From the cell containing the given text, extract its center point as [x, y] coordinate. 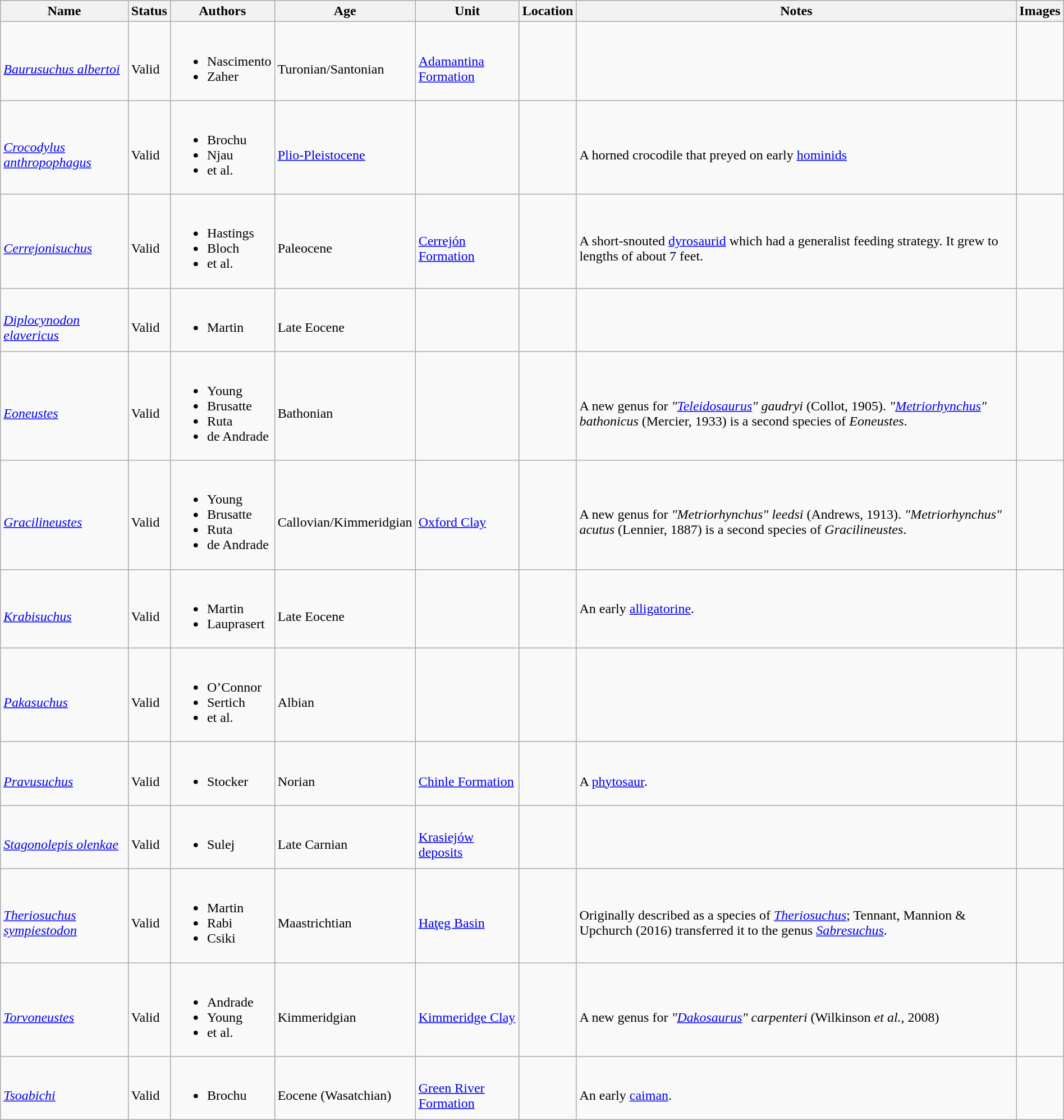
Crocodylus anthropophagus [65, 147]
Stocker [222, 774]
A phytosaur. [796, 774]
A new genus for "Dakosaurus" carpenteri (Wilkinson et al., 2008) [796, 1009]
Callovian/Kimmeridgian [345, 515]
Baurusuchus albertoi [65, 61]
AndradeYounget al. [222, 1009]
Images [1040, 11]
A new genus for "Metriorhynchus" leedsi (Andrews, 1913). "Metriorhynchus" acutus (Lennier, 1887) is a second species of Gracilineustes. [796, 515]
Sulej [222, 836]
Krasiejów deposits [467, 836]
Status [149, 11]
Adamantina Formation [467, 61]
Authors [222, 11]
Gracilineustes [65, 515]
Originally described as a species of Theriosuchus; Tennant, Mannion & Upchurch (2016) transferred it to the genus Sabresuchus. [796, 915]
A new genus for "Teleidosaurus" gaudryi (Collot, 1905). "Metriorhynchus" bathonicus (Mercier, 1933) is a second species of Eoneustes. [796, 406]
Plio-Pleistocene [345, 147]
BrochuNjauet al. [222, 147]
Name [65, 11]
Oxford Clay [467, 515]
Haţeg Basin [467, 915]
Torvoneustes [65, 1009]
Chinle Formation [467, 774]
Paleocene [345, 241]
Unit [467, 11]
Maastrichtian [345, 915]
HastingsBlochet al. [222, 241]
Green River Formation [467, 1088]
Location [548, 11]
Pravusuchus [65, 774]
Norian [345, 774]
Cerrejón Formation [467, 241]
An early caiman. [796, 1088]
Kimmeridge Clay [467, 1009]
Brochu [222, 1088]
Martin [222, 320]
Krabisuchus [65, 609]
A horned crocodile that preyed on early hominids [796, 147]
Notes [796, 11]
Diplocynodon elavericus [65, 320]
Late Carnian [345, 836]
Eoneustes [65, 406]
An early alligatorine. [796, 609]
Cerrejonisuchus [65, 241]
Tsoabichi [65, 1088]
Pakasuchus [65, 695]
Bathonian [345, 406]
NascimentoZaher [222, 61]
A short-snouted dyrosaurid which had a generalist feeding strategy. It grew to lengths of about 7 feet. [796, 241]
MartinRabiCsiki [222, 915]
Stagonolepis olenkae [65, 836]
Age [345, 11]
Eocene (Wasatchian) [345, 1088]
Albian [345, 695]
Theriosuchus sympiestodon [65, 915]
Turonian/Santonian [345, 61]
Kimmeridgian [345, 1009]
O’ConnorSertichet al. [222, 695]
MartinLauprasert [222, 609]
